Output the (x, y) coordinate of the center of the cell containing the given text.  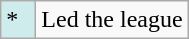
* (18, 20)
Led the league (112, 20)
